Scan for the cell matching the given text and deliver its [X, Y] coordinate at center. 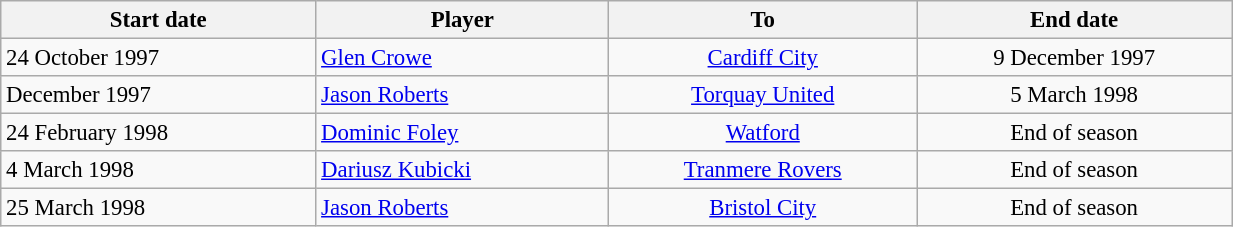
9 December 1997 [1074, 58]
4 March 1998 [158, 170]
Dominic Foley [462, 133]
Dariusz Kubicki [462, 170]
24 February 1998 [158, 133]
Start date [158, 20]
End date [1074, 20]
Glen Crowe [462, 58]
December 1997 [158, 95]
Bristol City [763, 208]
Tranmere Rovers [763, 170]
25 March 1998 [158, 208]
Torquay United [763, 95]
Cardiff City [763, 58]
5 March 1998 [1074, 95]
Watford [763, 133]
To [763, 20]
Player [462, 20]
24 October 1997 [158, 58]
